Output the (x, y) coordinate of the center of the cell containing the given text.  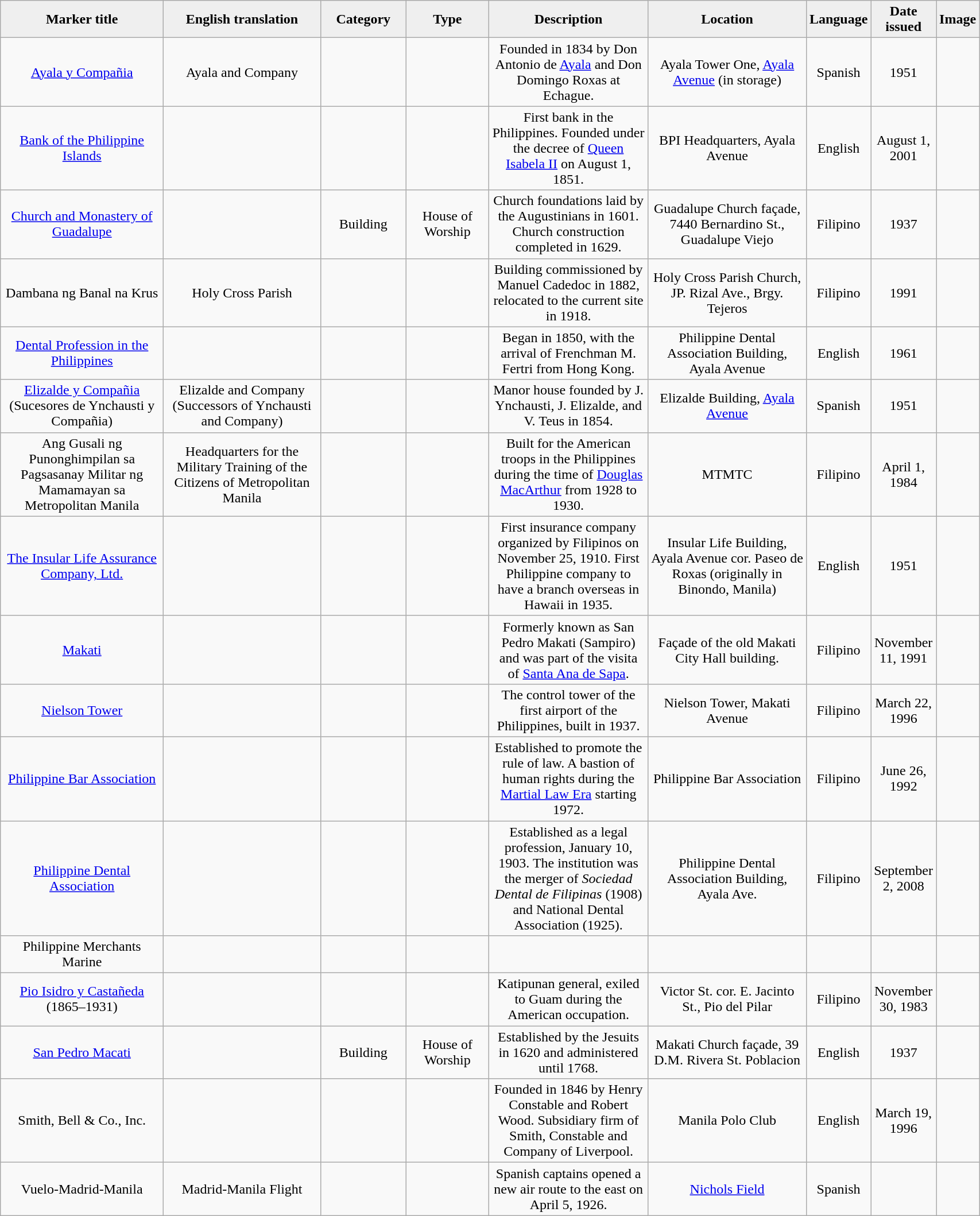
Holy Cross Parish Church, JP. Rizal Ave., Brgy. Tejeros (727, 293)
Built for the American troops in the Philippines during the time of Douglas MacArthur from 1928 to 1930. (568, 474)
Philippine Dental Association (82, 878)
March 22, 1996 (904, 710)
Façade of the old Makati City Hall building. (727, 650)
Building commissioned by Manuel Cadedoc in 1882, relocated to the current site in 1918. (568, 293)
Pio Isidro y Castañeda(1865–1931) (82, 1000)
Dambana ng Banal na Krus (82, 293)
Image (958, 20)
Description (568, 20)
Established by the Jesuits in 1620 and administered until 1768. (568, 1052)
Smith, Bell & Co., Inc. (82, 1121)
Founded in 1846 by Henry Constable and Robert Wood. Subsidiary firm of Smith, Constable and Company of Liverpool. (568, 1121)
Location (727, 20)
March 19, 1996 (904, 1121)
1991 (904, 293)
September 2, 2008 (904, 878)
Category (363, 20)
Madrid-Manila Flight (242, 1189)
Makati (82, 650)
Church and Monastery of Guadalupe (82, 224)
November 11, 1991 (904, 650)
The control tower of the first airport of the Philippines, built in 1937. (568, 710)
First bank in the Philippines. Founded under the decree of Queen Isabela II on August 1, 1851. (568, 148)
Language (838, 20)
Established to promote the rule of law. A bastion of human rights during the Martial Law Era starting 1972. (568, 779)
Spanish captains opened a new air route to the east on April 5, 1926. (568, 1189)
Manor house founded by J. Ynchausti, J. Elizalde, and V. Teus in 1854. (568, 406)
Elizalde y Compañia (Sucesores de Ynchausti y Compañia) (82, 406)
Headquarters for the Military Training of the Citizens of Metropolitan Manila (242, 474)
Bank of the Philippine Islands (82, 148)
Type (447, 20)
Ayala y Compañia (82, 72)
Ang Gusali ng Punonghimpilan sa Pagsasanay Militar ng Mamamayan sa Metropolitan Manila (82, 474)
BPI Headquarters, Ayala Avenue (727, 148)
April 1, 1984 (904, 474)
Founded in 1834 by Don Antonio de Ayala and Don Domingo Roxas at Echague. (568, 72)
Manila Polo Club (727, 1121)
The Insular Life Assurance Company, Ltd. (82, 566)
Dental Profession in the Philippines (82, 353)
San Pedro Macati (82, 1052)
Katipunan general, exiled to Guam during the American occupation. (568, 1000)
Insular Life Building, Ayala Avenue cor. Paseo de Roxas (originally in Binondo, Manila) (727, 566)
MTMTC (727, 474)
English translation (242, 20)
Victor St. cor. E. Jacinto St., Pio del Pilar (727, 1000)
Makati Church façade, 39 D.M. Rivera St. Poblacion (727, 1052)
Philippine Dental Association Building, Ayala Ave. (727, 878)
Philippine Dental Association Building, Ayala Avenue (727, 353)
Nichols Field (727, 1189)
Guadalupe Church façade, 7440 Bernardino St., Guadalupe Viejo (727, 224)
Nielson Tower, Makati Avenue (727, 710)
Date issued (904, 20)
Vuelo-Madrid-Manila (82, 1189)
Began in 1850, with the arrival of Frenchman M. Fertri from Hong Kong. (568, 353)
Philippine Merchants Marine (82, 954)
1961 (904, 353)
Marker title (82, 20)
Nielson Tower (82, 710)
Ayala and Company (242, 72)
Holy Cross Parish (242, 293)
Elizalde and Company (Successors of Ynchausti and Company) (242, 406)
Ayala Tower One, Ayala Avenue (in storage) (727, 72)
First insurance company organized by Filipinos on November 25, 1910. First Philippine company to have a branch overseas in Hawaii in 1935. (568, 566)
Elizalde Building, Ayala Avenue (727, 406)
November 30, 1983 (904, 1000)
August 1, 2001 (904, 148)
Church foundations laid by the Augustinians in 1601. Church construction completed in 1629. (568, 224)
Formerly known as San Pedro Makati (Sampiro) and was part of the visita of Santa Ana de Sapa. (568, 650)
June 26, 1992 (904, 779)
